Output the [X, Y] coordinate of the center of the cell containing the given text.  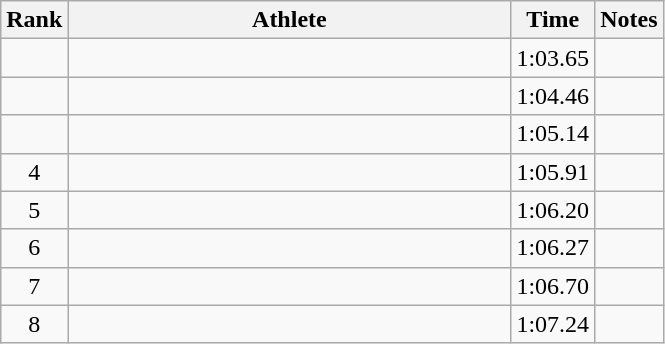
6 [34, 248]
Rank [34, 20]
Time [553, 20]
1:05.14 [553, 134]
1:03.65 [553, 58]
1:06.27 [553, 248]
1:07.24 [553, 324]
1:06.20 [553, 210]
8 [34, 324]
1:04.46 [553, 96]
Athlete [290, 20]
7 [34, 286]
Notes [629, 20]
1:06.70 [553, 286]
4 [34, 172]
5 [34, 210]
1:05.91 [553, 172]
